From the cell containing the given text, extract its center point as [x, y] coordinate. 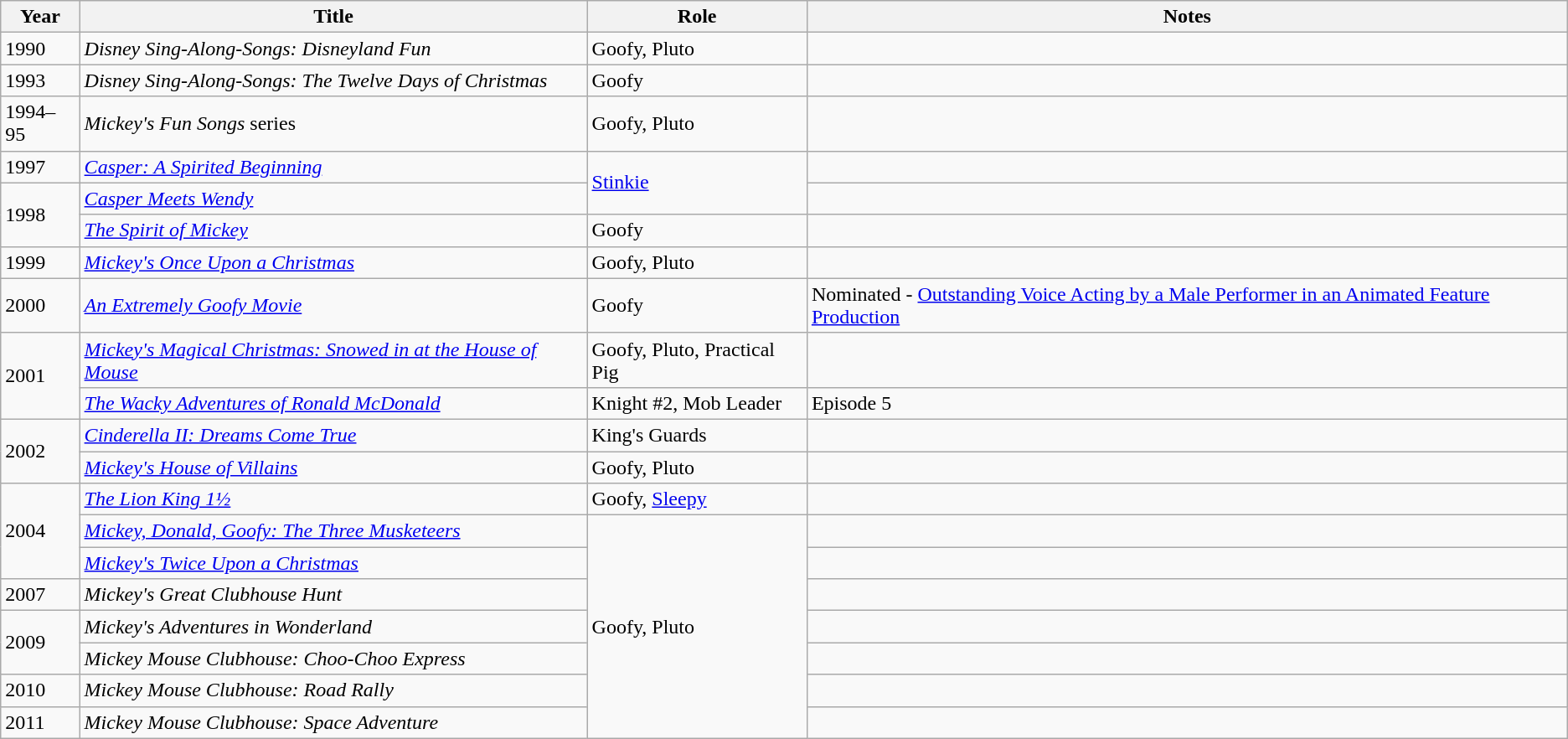
1993 [40, 80]
1998 [40, 214]
Mickey's Adventures in Wonderland [333, 627]
Mickey's Magical Christmas: Snowed in at the House of Mouse [333, 360]
Title [333, 17]
Knight #2, Mob Leader [697, 403]
Mickey Mouse Clubhouse: Space Adventure [333, 722]
Disney Sing-Along-Songs: The Twelve Days of Christmas [333, 80]
Goofy, Pluto, Practical Pig [697, 360]
The Spirit of Mickey [333, 230]
2002 [40, 451]
Year [40, 17]
Mickey's House of Villains [333, 467]
The Lion King 1½ [333, 499]
2011 [40, 722]
King's Guards [697, 435]
Nominated - Outstanding Voice Acting by a Male Performer in an Animated Feature Production [1187, 305]
2009 [40, 643]
The Wacky Adventures of Ronald McDonald [333, 403]
An Extremely Goofy Movie [333, 305]
Notes [1187, 17]
Cinderella II: Dreams Come True [333, 435]
2000 [40, 305]
Episode 5 [1187, 403]
2001 [40, 375]
Mickey's Great Clubhouse Hunt [333, 595]
Mickey's Fun Songs series [333, 124]
Mickey, Donald, Goofy: The Three Musketeers [333, 531]
Goofy, Sleepy [697, 499]
1994–95 [40, 124]
Disney Sing-Along-Songs: Disneyland Fun [333, 49]
Mickey Mouse Clubhouse: Road Rally [333, 690]
2010 [40, 690]
Casper: A Spirited Beginning [333, 167]
1997 [40, 167]
1990 [40, 49]
1999 [40, 262]
Mickey Mouse Clubhouse: Choo-Choo Express [333, 659]
Casper Meets Wendy [333, 199]
2004 [40, 531]
2007 [40, 595]
Stinkie [697, 183]
Mickey's Once Upon a Christmas [333, 262]
Mickey's Twice Upon a Christmas [333, 563]
Role [697, 17]
